For the text-containing cell, return its midpoint in [x, y] coordinate format. 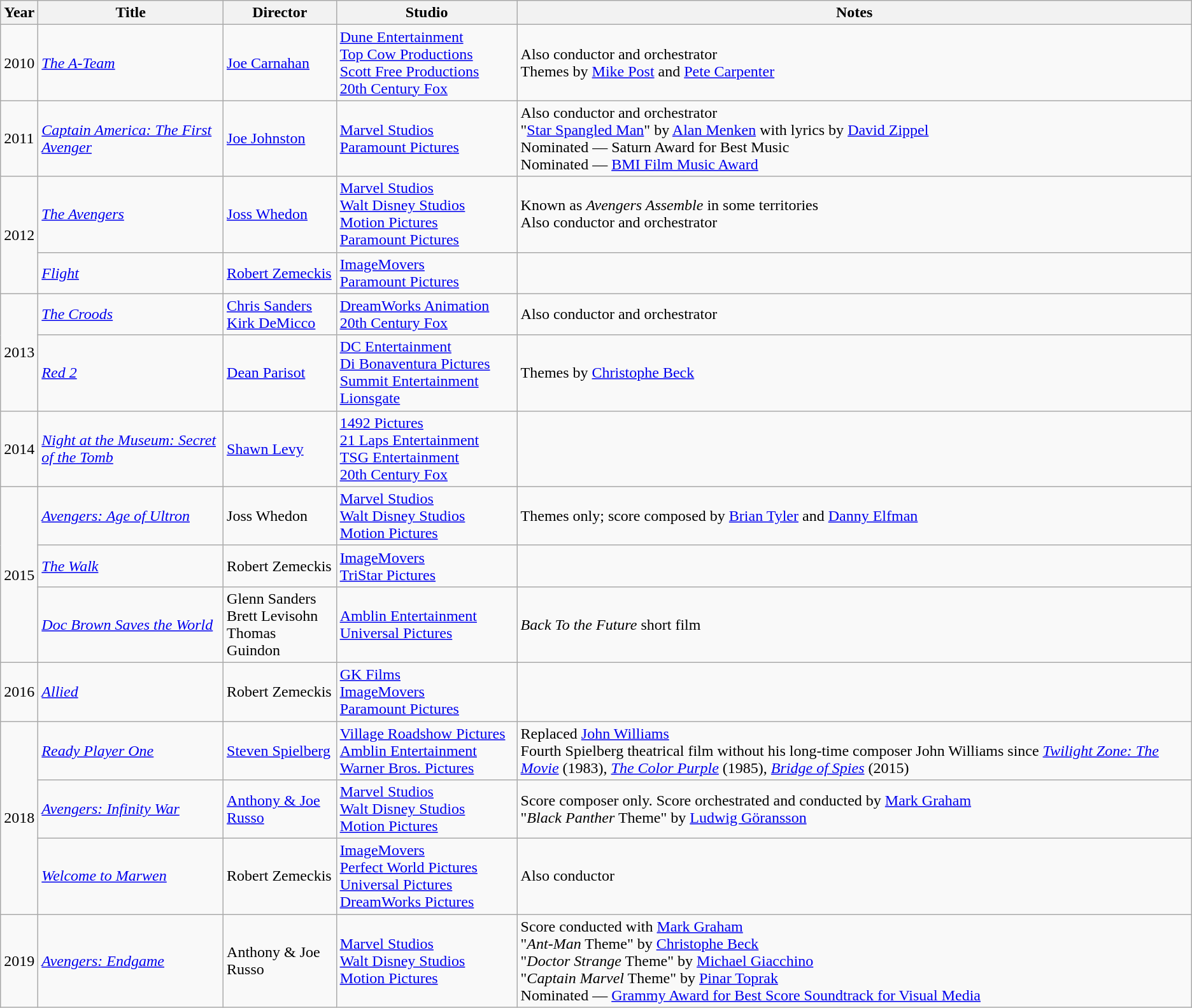
Red 2 [131, 373]
Welcome to Marwen [131, 876]
2015 [19, 574]
2011 [19, 139]
Dune EntertainmentTop Cow ProductionsScott Free Productions20th Century Fox [427, 62]
Allied [131, 692]
DC EntertainmentDi Bonaventura PicturesSummit EntertainmentLionsgate [427, 373]
Captain America: The First Avenger [131, 139]
Director [280, 13]
Chris SandersKirk DeMicco [280, 315]
Glenn SandersBrett LevisohnThomas Guindon [280, 624]
Flight [131, 273]
ImageMoversParamount Pictures [427, 273]
2014 [19, 448]
2010 [19, 62]
Marvel StudiosWalt Disney Studios Motion PicturesParamount Pictures [427, 214]
The Avengers [131, 214]
Themes only; score composed by Brian Tyler and Danny Elfman [855, 516]
The Croods [131, 315]
DreamWorks Animation20th Century Fox [427, 315]
2012 [19, 235]
GK FilmsImageMoversParamount Pictures [427, 692]
2019 [19, 961]
2018 [19, 818]
Steven Spielberg [280, 750]
2013 [19, 352]
Title [131, 13]
Score composer only. Score orchestrated and conducted by Mark Graham"Black Panther Theme" by Ludwig Göransson [855, 809]
Amblin EntertainmentUniversal Pictures [427, 624]
Back To the Future short film [855, 624]
Shawn Levy [280, 448]
Village Roadshow PicturesAmblin EntertainmentWarner Bros. Pictures [427, 750]
Known as Avengers Assemble in some territoriesAlso conductor and orchestrator [855, 214]
The A-Team [131, 62]
Night at the Museum: Secret of the Tomb [131, 448]
Also conductor and orchestrator Themes by Mike Post and Pete Carpenter [855, 62]
Dean Parisot [280, 373]
Notes [855, 13]
Joe Johnston [280, 139]
1492 Pictures21 Laps EntertainmentTSG Entertainment20th Century Fox [427, 448]
Doc Brown Saves the World [131, 624]
ImageMoversPerfect World PicturesUniversal PicturesDreamWorks Pictures [427, 876]
Ready Player One [131, 750]
Avengers: Endgame [131, 961]
ImageMoversTriStar Pictures [427, 565]
The Walk [131, 565]
Also conductor and orchestrator [855, 315]
Marvel StudiosParamount Pictures [427, 139]
Avengers: Infinity War [131, 809]
Year [19, 13]
Themes by Christophe Beck [855, 373]
Studio [427, 13]
Joe Carnahan [280, 62]
2016 [19, 692]
Also conductor [855, 876]
Avengers: Age of Ultron [131, 516]
